Search for the cell housing the specified text and yield its (X, Y) center coordinate. 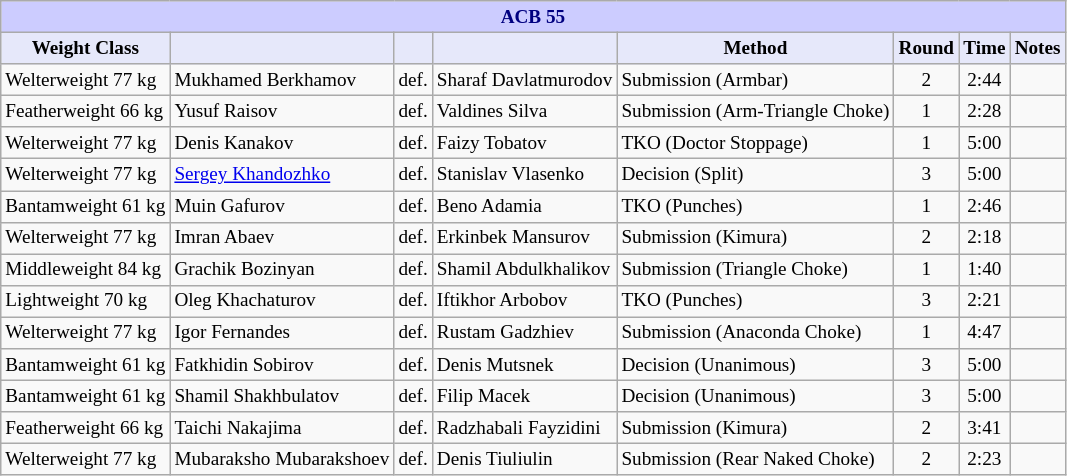
Shamil Abdulkhalikov (524, 270)
Middleweight 84 kg (86, 270)
Filip Macek (524, 396)
Rustam Gadzhiev (524, 333)
Lightweight 70 kg (86, 301)
Round (926, 48)
Beno Adamia (524, 206)
2:21 (984, 301)
2:28 (984, 111)
4:47 (984, 333)
2:18 (984, 238)
Submission (Arm-Triangle Choke) (756, 111)
Fatkhidin Sobirov (282, 365)
Yusuf Raisov (282, 111)
Taichi Nakajima (282, 428)
Stanislav Vlasenko (524, 175)
Iftikhor Arbobov (524, 301)
Method (756, 48)
Shamil Shakhbulatov (282, 396)
Mukhamed Berkhamov (282, 80)
Imran Abaev (282, 238)
TKO (Doctor Stoppage) (756, 143)
Submission (Anaconda Choke) (756, 333)
Grachik Bozinyan (282, 270)
Radzhabali Fayzidini (524, 428)
Submission (Rear Naked Choke) (756, 460)
1:40 (984, 270)
Time (984, 48)
Denis Kanakov (282, 143)
Decision (Split) (756, 175)
2:23 (984, 460)
Notes (1038, 48)
Mubaraksho Mubarakshoev (282, 460)
3:41 (984, 428)
Igor Fernandes (282, 333)
Submission (Triangle Choke) (756, 270)
Denis Tiuliulin (524, 460)
Valdines Silva (524, 111)
2:46 (984, 206)
Sharaf Davlatmurodov (524, 80)
Denis Mutsnek (524, 365)
Sergey Khandozhko (282, 175)
Faizy Tobatov (524, 143)
2:44 (984, 80)
Oleg Khachaturov (282, 301)
Erkinbek Mansurov (524, 238)
Weight Class (86, 48)
Submission (Armbar) (756, 80)
Muin Gafurov (282, 206)
ACB 55 (533, 17)
